For the text-containing cell, return its midpoint in [X, Y] coordinate format. 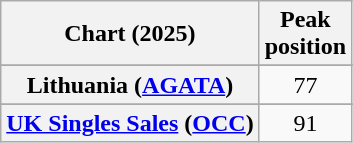
Peakposition [305, 34]
77 [305, 85]
UK Singles Sales (OCC) [130, 123]
91 [305, 123]
Chart (2025) [130, 34]
Lithuania (AGATA) [130, 85]
